Provide the (X, Y) coordinate of the cell's center where the given text is located.  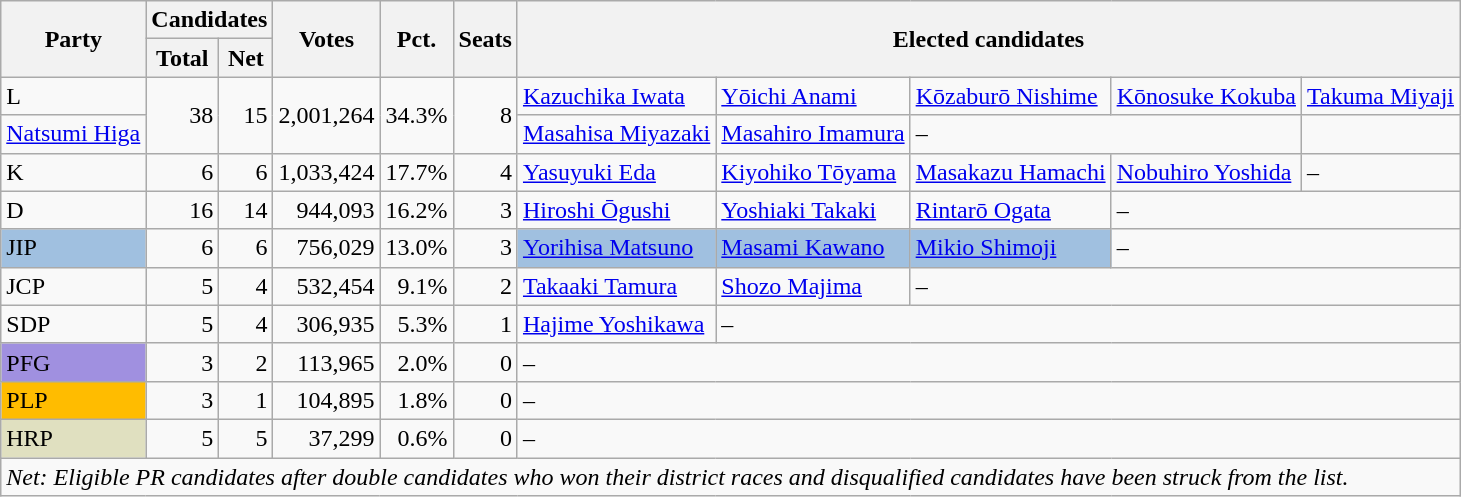
Hiroshi Ōgushi (616, 210)
16 (182, 210)
14 (246, 210)
Mikio Shimoji (1010, 248)
SDP (74, 324)
9.1% (416, 286)
15 (246, 115)
0.6% (416, 438)
5.3% (416, 324)
13.0% (416, 248)
1,033,424 (326, 172)
Yorihisa Matsuno (616, 248)
1.8% (416, 400)
Kazuchika Iwata (616, 96)
Masahiro Imamura (813, 134)
Party (74, 39)
PFG (74, 362)
Takaaki Tamura (616, 286)
Yasuyuki Eda (616, 172)
Kōzaburō Nishime (1010, 96)
2,001,264 (326, 115)
Total (182, 58)
HRP (74, 438)
16.2% (416, 210)
Kiyohiko Tōyama (813, 172)
Rintarō Ogata (1010, 210)
Kōnosuke Kokuba (1206, 96)
Yoshiaki Takaki (813, 210)
JCP (74, 286)
PLP (74, 400)
944,093 (326, 210)
Hajime Yoshikawa (616, 324)
Natsumi Higa (74, 134)
Net (246, 58)
JIP (74, 248)
Takuma Miyaji (1380, 96)
Masahisa Miyazaki (616, 134)
Yōichi Anami (813, 96)
2.0% (416, 362)
104,895 (326, 400)
K (74, 172)
756,029 (326, 248)
Seats (485, 39)
37,299 (326, 438)
306,935 (326, 324)
Net: Eligible PR candidates after double candidates who won their district races and disqualified candidates have been struck from the list. (730, 477)
Shozo Majima (813, 286)
Masakazu Hamachi (1010, 172)
Pct. (416, 39)
113,965 (326, 362)
L (74, 96)
D (74, 210)
Nobuhiro Yoshida (1206, 172)
17.7% (416, 172)
34.3% (416, 115)
Elected candidates (988, 39)
532,454 (326, 286)
Candidates (210, 20)
8 (485, 115)
Masami Kawano (813, 248)
38 (182, 115)
Votes (326, 39)
